Output the [x, y] coordinate of the center of the cell containing the given text.  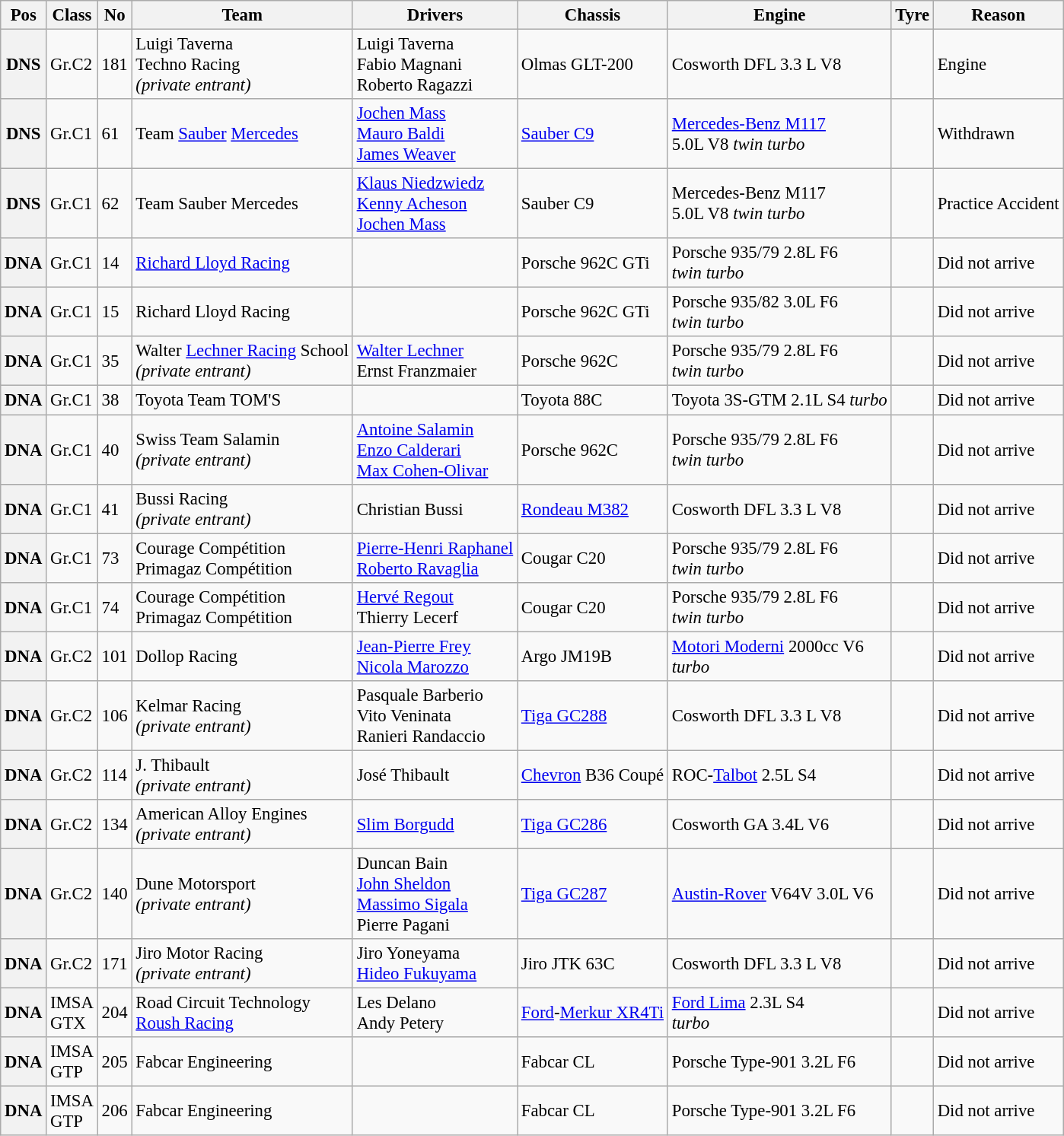
Chassis [593, 15]
Kelmar Racing(private entrant) [242, 716]
41 [114, 508]
Ford Lima 2.3L S4turbo [779, 1013]
Dollop Racing [242, 656]
American Alloy Engines(private entrant) [242, 825]
Mercedes-Benz M1175.0L V8 twin turbo [779, 204]
Pierre-Henri Raphanel Roberto Ravaglia [435, 558]
Klaus Niedzwiedz Kenny Acheson Jochen Mass [435, 204]
Tiga GC288 [593, 716]
Luigi Taverna Fabio Magnani Roberto Ragazzi [435, 65]
Les Delano Andy Petery [435, 1013]
Tyre [912, 15]
Jiro JTK 63C [593, 963]
Chevron B36 Coupé [593, 775]
Pos [24, 15]
Swiss Team Salamin(private entrant) [242, 450]
Practice Accident [999, 204]
62 [114, 204]
Luigi TavernaTechno Racing(private entrant) [242, 65]
No [114, 15]
40 [114, 450]
Reason [999, 15]
101 [114, 656]
Austin-Rover V64V 3.0L V6 [779, 893]
Cosworth GA 3.4L V6 [779, 825]
Ford-Merkur XR4Ti [593, 1013]
Pasquale Barberio Vito Veninata Ranieri Randaccio [435, 716]
Walter Lechner Ernst Franzmaier [435, 361]
Toyota 88C [593, 400]
J. Thibault(private entrant) [242, 775]
114 [114, 775]
Rondeau M382 [593, 508]
IMSAGTX [72, 1013]
Jiro Yoneyama Hideo Fukuyama [435, 963]
Withdrawn [999, 134]
Porsche 935/82 3.0L F6twin turbo [779, 312]
Dune Motorsport(private entrant) [242, 893]
Hervé Regout Thierry Lecerf [435, 607]
181 [114, 65]
Toyota 3S-GTM 2.1L S4 turbo [779, 400]
38 [114, 400]
204 [114, 1013]
106 [114, 716]
Antoine Salamin Enzo Calderari Max Cohen-Olivar [435, 450]
Jean-Pierre Frey Nicola Marozzo [435, 656]
Toyota Team TOM'S [242, 400]
134 [114, 825]
74 [114, 607]
Olmas GLT-200 [593, 65]
Walter Lechner Racing School(private entrant) [242, 361]
Argo JM19B [593, 656]
206 [114, 1111]
José Thibault [435, 775]
Mercedes-Benz M117 5.0L V8 twin turbo [779, 134]
Team [242, 15]
Duncan Bain John Sheldon Massimo Sigala Pierre Pagani [435, 893]
140 [114, 893]
Class [72, 15]
Road Circuit Technology Roush Racing [242, 1013]
171 [114, 963]
Christian Bussi [435, 508]
ROC-Talbot 2.5L S4 [779, 775]
Drivers [435, 15]
73 [114, 558]
Tiga GC287 [593, 893]
14 [114, 263]
Jochen Mass Mauro Baldi James Weaver [435, 134]
205 [114, 1062]
Tiga GC286 [593, 825]
35 [114, 361]
Motori Moderni 2000cc V6turbo [779, 656]
15 [114, 312]
Jiro Motor Racing(private entrant) [242, 963]
Slim Borgudd [435, 825]
Bussi Racing(private entrant) [242, 508]
61 [114, 134]
